Output the (X, Y) coordinate of the center of the cell containing the given text.  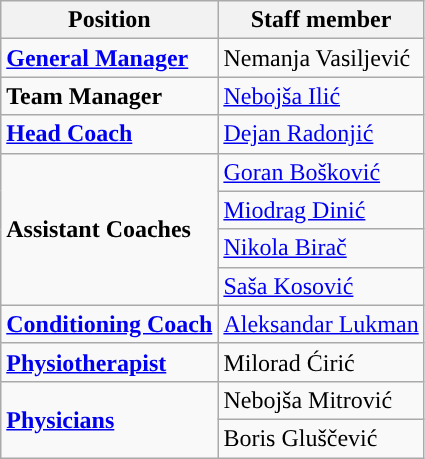
Assistant Coaches (110, 229)
Team Manager (110, 96)
Nebojša Ilić (321, 96)
Milorad Ćirić (321, 362)
Boris Gluščević (321, 438)
Staff member (321, 20)
Saša Kosović (321, 286)
Physicians (110, 419)
Miodrag Dinić (321, 210)
Conditioning Coach (110, 324)
General Manager (110, 58)
Nikola Birač (321, 248)
Position (110, 20)
Nemanja Vasiljević (321, 58)
Goran Bošković (321, 172)
Aleksandar Lukman (321, 324)
Nebojša Mitrović (321, 400)
Physiotherapist (110, 362)
Head Coach (110, 134)
Dejan Radonjić (321, 134)
